From the cell containing the given text, extract its center point as (x, y) coordinate. 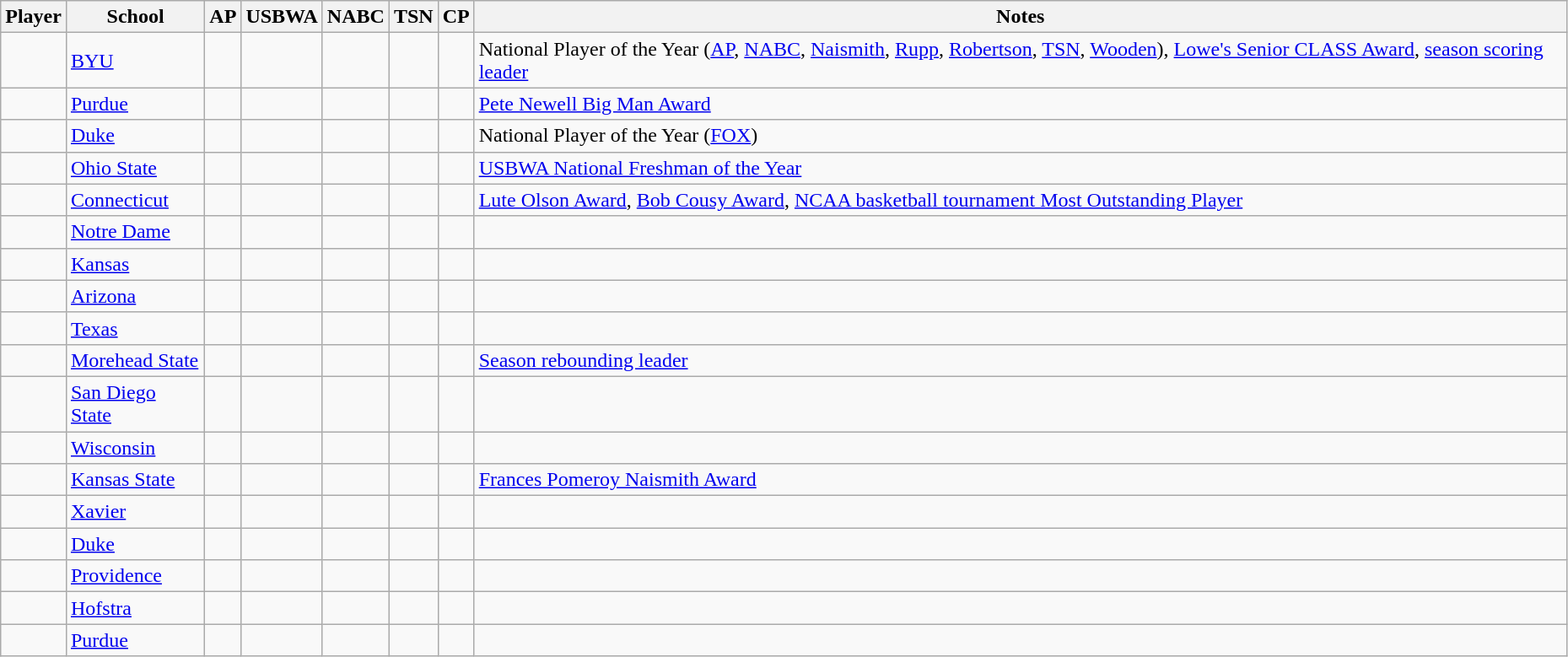
School (135, 17)
Ohio State (135, 168)
Player (34, 17)
USBWA National Freshman of the Year (1021, 168)
TSN (413, 17)
Notre Dame (135, 232)
Connecticut (135, 200)
Arizona (135, 296)
National Player of the Year (FOX) (1021, 136)
USBWA (282, 17)
Providence (135, 576)
Texas (135, 328)
Xavier (135, 512)
Season rebounding leader (1021, 360)
Kansas (135, 264)
National Player of the Year (AP, NABC, Naismith, Rupp, Robertson, TSN, Wooden), Lowe's Senior CLASS Award, season scoring leader (1021, 61)
Pete Newell Big Man Award (1021, 104)
Frances Pomeroy Naismith Award (1021, 480)
AP (223, 17)
San Diego State (135, 403)
CP (455, 17)
Morehead State (135, 360)
NABC (356, 17)
Notes (1021, 17)
Wisconsin (135, 448)
Lute Olson Award, Bob Cousy Award, NCAA basketball tournament Most Outstanding Player (1021, 200)
BYU (135, 61)
Kansas State (135, 480)
Hofstra (135, 608)
